Detect which cell encompasses the target text, then output its [x, y] center coordinate. 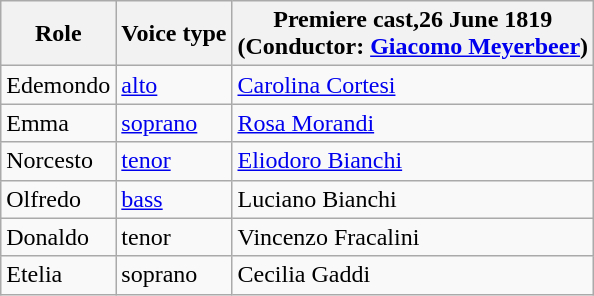
alto [174, 85]
Edemondo [58, 85]
Etelia [58, 275]
Luciano Bianchi [413, 199]
Eliodoro Bianchi [413, 161]
Rosa Morandi [413, 123]
bass [174, 199]
Carolina Cortesi [413, 85]
Cecilia Gaddi [413, 275]
Donaldo [58, 237]
Role [58, 34]
Emma [58, 123]
Premiere cast,26 June 1819(Conductor: Giacomo Meyerbeer) [413, 34]
Norcesto [58, 161]
Voice type [174, 34]
Vincenzo Fracalini [413, 237]
Olfredo [58, 199]
